Return the [X, Y] coordinate for the center point of the cell that contains the specified text.  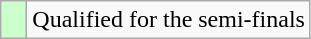
Qualified for the semi-finals [169, 20]
